Search for the cell housing the specified text and yield its [x, y] center coordinate. 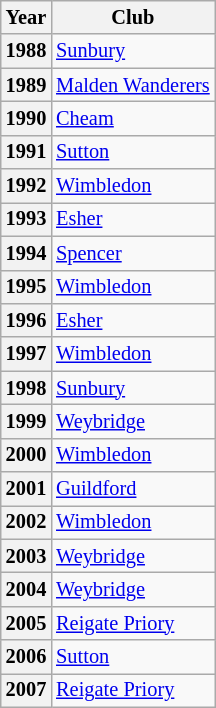
Guildford [132, 489]
1993 [26, 219]
1991 [26, 152]
1989 [26, 85]
Club [132, 17]
2000 [26, 455]
1999 [26, 421]
1997 [26, 354]
1998 [26, 388]
1995 [26, 287]
Cheam [132, 118]
1994 [26, 253]
2003 [26, 556]
2004 [26, 589]
Year [26, 17]
Malden Wanderers [132, 85]
1988 [26, 51]
1992 [26, 186]
2006 [26, 657]
2002 [26, 522]
2007 [26, 690]
1996 [26, 320]
Spencer [132, 253]
1990 [26, 118]
2005 [26, 623]
2001 [26, 489]
